Pinpoint the cell where the given text exists, returning its (x, y) midpoint coordinate. 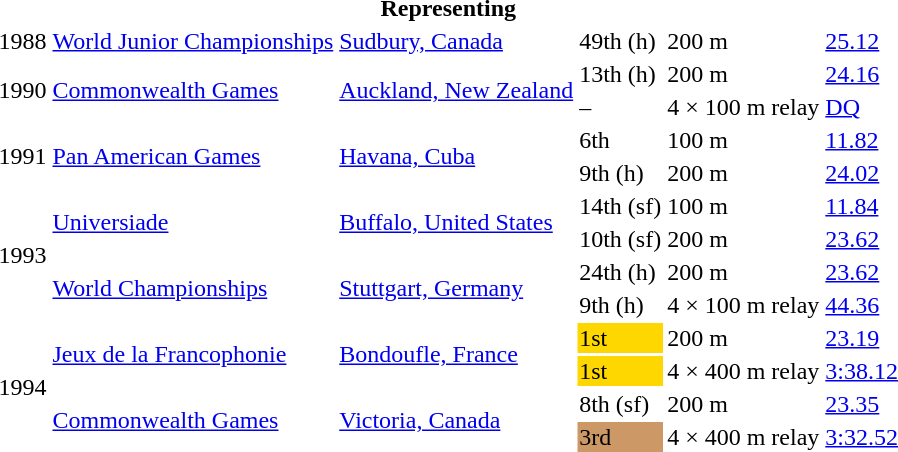
13th (h) (620, 74)
Pan American Games (193, 156)
Stuttgart, Germany (456, 288)
Havana, Cuba (456, 156)
14th (sf) (620, 206)
Sudbury, Canada (456, 41)
– (620, 107)
10th (sf) (620, 239)
Victoria, Canada (456, 420)
Bondoufle, France (456, 354)
24th (h) (620, 272)
Buffalo, United States (456, 222)
World Junior Championships (193, 41)
6th (620, 140)
Universiade (193, 222)
8th (sf) (620, 404)
Jeux de la Francophonie (193, 354)
49th (h) (620, 41)
World Championships (193, 288)
Auckland, New Zealand (456, 90)
3rd (620, 437)
